Extract the [X, Y] coordinate from the center of the cell holding the provided text.  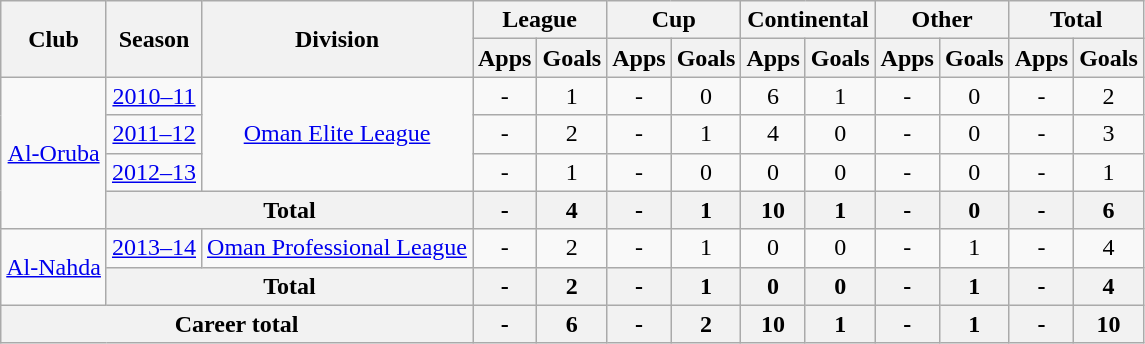
League [539, 20]
2011–12 [154, 134]
Other [942, 20]
Al-Nahda [54, 267]
Club [54, 39]
Oman Elite League [338, 134]
Oman Professional League [338, 248]
2012–13 [154, 172]
2010–11 [154, 96]
Al-Oruba [54, 153]
Continental [808, 20]
Cup [674, 20]
3 [1109, 134]
Career total [237, 324]
Season [154, 39]
2013–14 [154, 248]
Division [338, 39]
